Determine the (X, Y) coordinate at the center of the cell enclosing the given text.  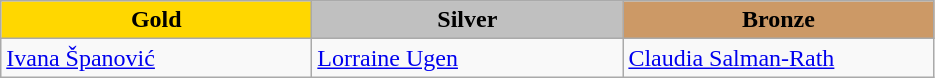
Silver (468, 20)
Bronze (778, 20)
Gold (156, 20)
Ivana Španović (156, 58)
Lorraine Ugen (468, 58)
Claudia Salman-Rath (778, 58)
